Find where the given text appears and provide that cell's center as (x, y) coordinate. 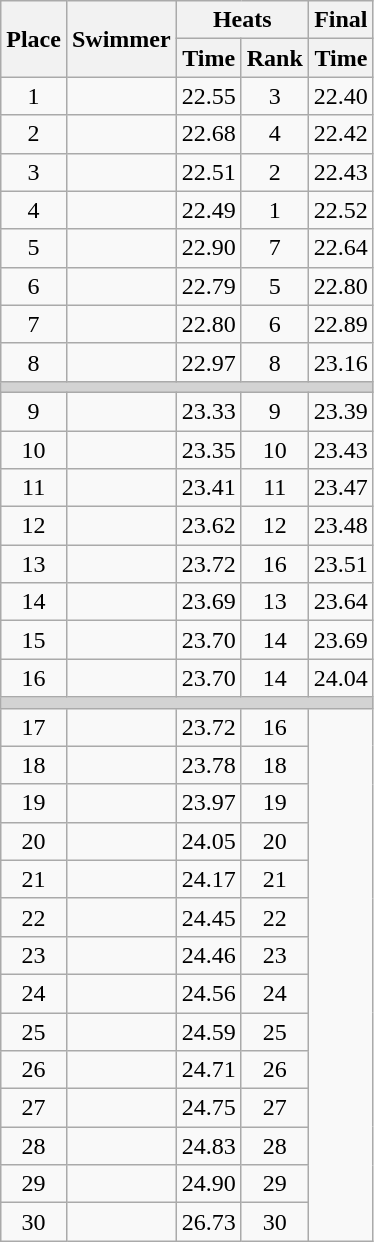
22.64 (340, 248)
23.35 (208, 449)
Final (340, 20)
Heats (242, 20)
Rank (274, 58)
22.89 (340, 324)
15 (34, 640)
24.59 (208, 1031)
22.40 (340, 96)
Swimmer (121, 39)
22.42 (340, 134)
24.04 (340, 678)
23.51 (340, 564)
24.05 (208, 841)
26.73 (208, 1222)
22.49 (208, 210)
24.75 (208, 1108)
23.48 (340, 526)
24.90 (208, 1184)
22.68 (208, 134)
22.79 (208, 286)
24.46 (208, 955)
23.47 (340, 488)
23.33 (208, 411)
22.97 (208, 362)
23.64 (340, 602)
Place (34, 39)
23.97 (208, 803)
22.52 (340, 210)
22.43 (340, 172)
24.17 (208, 879)
24.83 (208, 1146)
17 (34, 727)
22.90 (208, 248)
24.56 (208, 993)
23.62 (208, 526)
24.45 (208, 917)
23.39 (340, 411)
22.55 (208, 96)
24.71 (208, 1070)
23.43 (340, 449)
22.51 (208, 172)
23.78 (208, 765)
23.16 (340, 362)
23.41 (208, 488)
